Output the (x, y) coordinate of the center of the cell containing the given text.  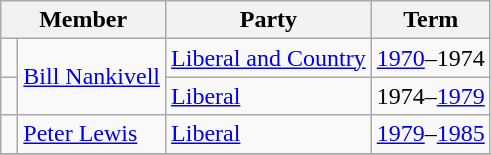
Bill Nankivell (92, 77)
1974–1979 (430, 96)
1979–1985 (430, 134)
Party (269, 20)
Term (430, 20)
Member (84, 20)
Peter Lewis (92, 134)
Liberal and Country (269, 58)
1970–1974 (430, 58)
